Determine the (X, Y) coordinate at the center of the cell enclosing the given text.  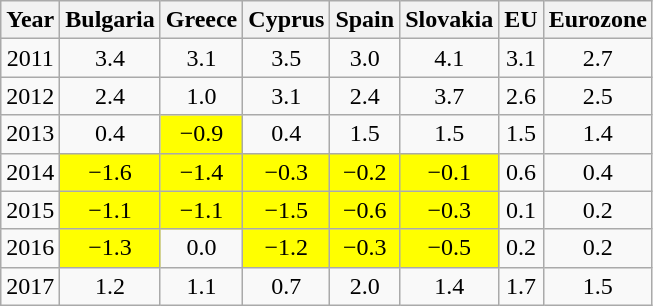
Bulgaria (110, 20)
1.0 (202, 96)
2017 (30, 286)
2011 (30, 58)
2012 (30, 96)
3.7 (450, 96)
3.5 (286, 58)
Spain (365, 20)
0.6 (521, 172)
2.0 (365, 286)
−0.1 (450, 172)
Cyprus (286, 20)
−1.4 (202, 172)
1.1 (202, 286)
4.1 (450, 58)
2.5 (598, 96)
2016 (30, 248)
2013 (30, 134)
0.0 (202, 248)
−1.3 (110, 248)
Eurozone (598, 20)
−1.2 (286, 248)
2.6 (521, 96)
−1.6 (110, 172)
−0.9 (202, 134)
Greece (202, 20)
−0.5 (450, 248)
0.1 (521, 210)
1.2 (110, 286)
−0.6 (365, 210)
1.7 (521, 286)
−0.2 (365, 172)
−1.5 (286, 210)
2015 (30, 210)
0.7 (286, 286)
2.7 (598, 58)
Year (30, 20)
Slovakia (450, 20)
2014 (30, 172)
3.4 (110, 58)
3.0 (365, 58)
EU (521, 20)
